For the text-containing cell, return its midpoint in [x, y] coordinate format. 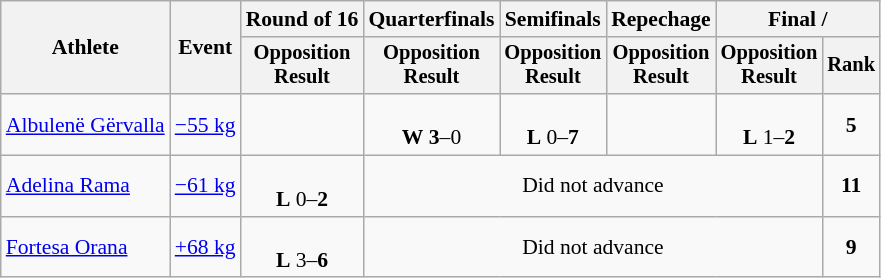
−61 kg [206, 186]
−55 kg [206, 124]
L 0–2 [302, 186]
Rank [851, 66]
Quarterfinals [431, 19]
L 1–2 [770, 124]
9 [851, 248]
Semifinals [554, 19]
L 0–7 [554, 124]
Final / [798, 19]
Athlete [86, 48]
W 3–0 [431, 124]
11 [851, 186]
5 [851, 124]
Repechage [661, 19]
Adelina Rama [86, 186]
+68 kg [206, 248]
Event [206, 48]
Fortesa Orana [86, 248]
L 3–6 [302, 248]
Round of 16 [302, 19]
Albulenë Gërvalla [86, 124]
